Pinpoint the cell where the given text exists, returning its [x, y] midpoint coordinate. 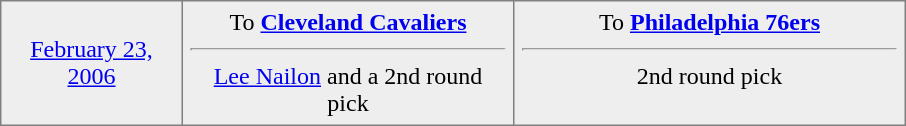
To Philadelphia 76ers 2nd round pick [710, 63]
To Cleveland Cavaliers Lee Nailon and a 2nd round pick [348, 63]
February 23, 2006 [92, 63]
